Detect which cell encompasses the target text, then output its (X, Y) center coordinate. 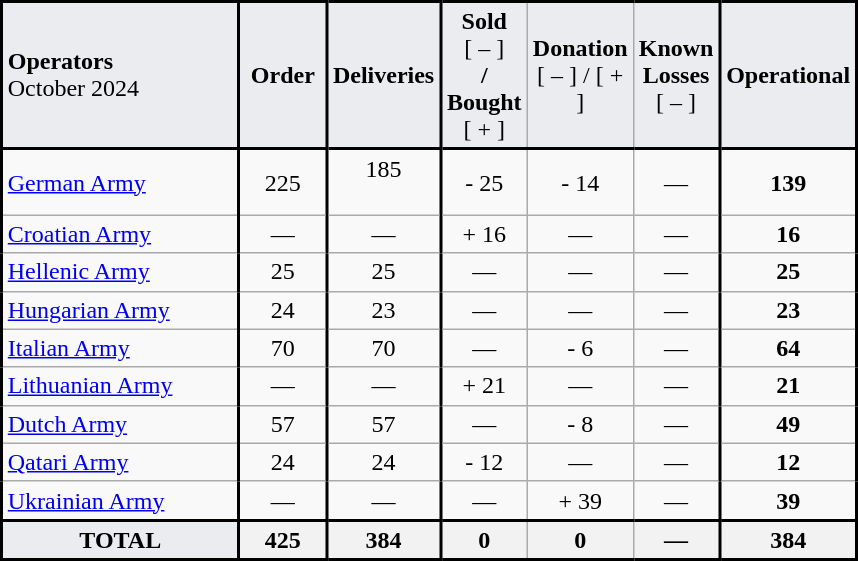
Dutch Army (121, 424)
Order (283, 76)
Hellenic Army (121, 272)
Italian Army (121, 348)
+ 16 (484, 234)
+ 21 (484, 386)
39 (788, 500)
64 (788, 348)
- 25 (484, 182)
Deliveries (384, 76)
12 (788, 462)
German Army (121, 182)
- 12 (484, 462)
Sold[ – ]/ Bought[ + ] (484, 76)
16 (788, 234)
- 6 (580, 348)
Croatian Army (121, 234)
Donation[ – ] / [ + ] (580, 76)
Ukrainian Army (121, 500)
21 (788, 386)
Operators October 2024 (121, 76)
TOTAL (121, 540)
Known Losses[ – ] (676, 76)
425 (283, 540)
Lithuanian Army (121, 386)
139 (788, 182)
Operational (788, 76)
185 (384, 182)
Hungarian Army (121, 310)
- 14 (580, 182)
- 8 (580, 424)
+ 39 (580, 500)
49 (788, 424)
225 (283, 182)
Qatari Army (121, 462)
